From the cell containing the given text, extract its center point as [x, y] coordinate. 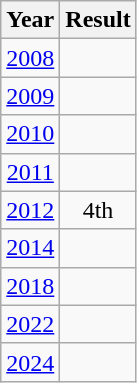
2010 [30, 134]
Result [98, 20]
2018 [30, 286]
2022 [30, 324]
2008 [30, 58]
2024 [30, 362]
2011 [30, 172]
4th [98, 210]
2014 [30, 248]
2012 [30, 210]
Year [30, 20]
2009 [30, 96]
